Determine the [x, y] coordinate at the center of the cell enclosing the given text.  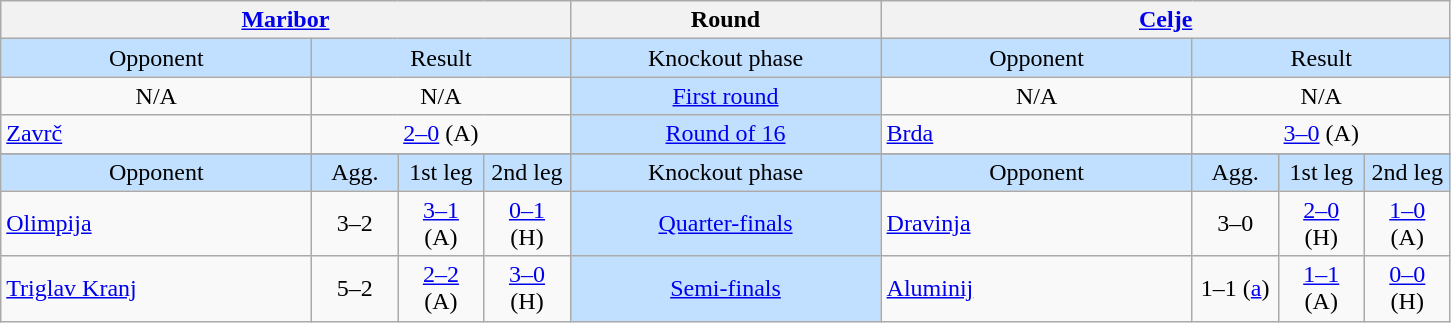
Round of 16 [726, 134]
2–0 (A) [441, 134]
5–2 [355, 288]
Semi-finals [726, 288]
Maribor [286, 20]
2–0 (H) [1321, 224]
1–1 (A) [1321, 288]
1–0 (A) [1407, 224]
Brda [1036, 134]
3–0 (H) [527, 288]
3–2 [355, 224]
Round [726, 20]
0–1 (H) [527, 224]
Triglav Kranj [156, 288]
Aluminij [1036, 288]
Celje [1166, 20]
3–1 (A) [441, 224]
First round [726, 96]
Quarter-finals [726, 224]
Olimpija [156, 224]
Zavrč [156, 134]
3–0 [1235, 224]
2–2 (A) [441, 288]
Dravinja [1036, 224]
1–1 (a) [1235, 288]
3–0 (A) [1321, 134]
0–0 (H) [1407, 288]
